Return the (x, y) coordinate for the center point of the cell that contains the specified text.  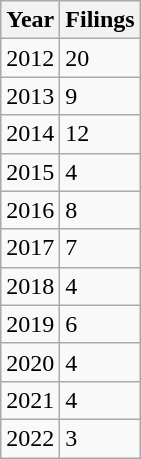
2017 (30, 248)
2014 (30, 134)
2021 (30, 400)
2020 (30, 362)
2013 (30, 96)
12 (100, 134)
8 (100, 210)
2016 (30, 210)
Year (30, 20)
3 (100, 438)
Filings (100, 20)
9 (100, 96)
2012 (30, 58)
2015 (30, 172)
6 (100, 324)
2022 (30, 438)
2019 (30, 324)
7 (100, 248)
2018 (30, 286)
20 (100, 58)
